Find where the given text appears and provide that cell's center as [x, y] coordinate. 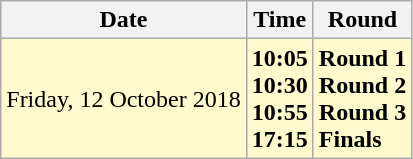
10:0510:3010:5517:15 [280, 98]
Time [280, 20]
Round 1Round 2Round 3Finals [362, 98]
Friday, 12 October 2018 [124, 98]
Date [124, 20]
Round [362, 20]
